Pinpoint the cell where the given text exists, returning its (X, Y) midpoint coordinate. 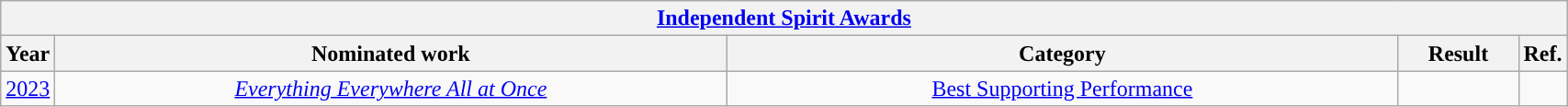
Nominated work (391, 53)
Year (28, 53)
Everything Everywhere All at Once (391, 89)
Result (1459, 53)
Best Supporting Performance (1062, 89)
Ref. (1543, 53)
2023 (28, 89)
Independent Spirit Awards (784, 18)
Category (1062, 53)
